Extract the (x, y) coordinate from the center of the cell holding the provided text.  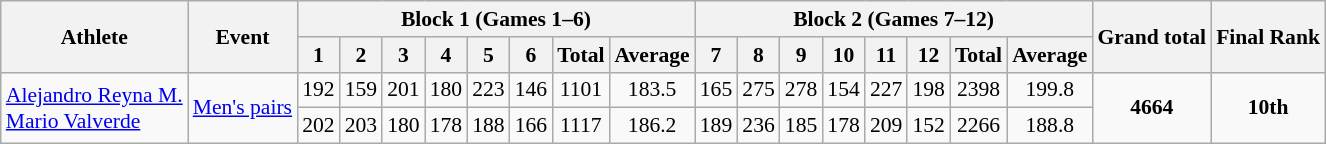
Athlete (94, 36)
Final Rank (1268, 36)
4664 (1152, 108)
8 (758, 55)
Alejandro Reyna M. Mario Valverde (94, 108)
5 (488, 55)
183.5 (652, 90)
186.2 (652, 126)
201 (404, 90)
1 (318, 55)
Grand total (1152, 36)
1101 (580, 90)
Block 2 (Games 7–12) (894, 19)
236 (758, 126)
2266 (978, 126)
10th (1268, 108)
223 (488, 90)
7 (716, 55)
275 (758, 90)
278 (802, 90)
146 (532, 90)
185 (802, 126)
154 (844, 90)
2 (362, 55)
4 (446, 55)
188 (488, 126)
6 (532, 55)
166 (532, 126)
198 (928, 90)
192 (318, 90)
159 (362, 90)
12 (928, 55)
3 (404, 55)
227 (886, 90)
165 (716, 90)
9 (802, 55)
152 (928, 126)
Event (242, 36)
188.8 (1050, 126)
Block 1 (Games 1–6) (496, 19)
189 (716, 126)
202 (318, 126)
1117 (580, 126)
203 (362, 126)
10 (844, 55)
Men's pairs (242, 108)
11 (886, 55)
209 (886, 126)
2398 (978, 90)
199.8 (1050, 90)
